Return [x, y] of the center of cell containing provided text 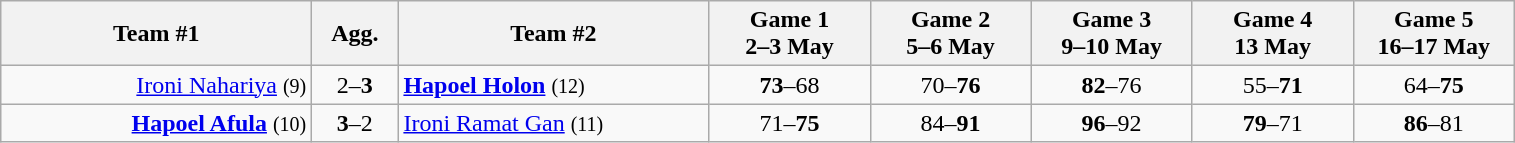
71–75 [790, 123]
73–68 [790, 85]
Game 25–6 May [950, 34]
Agg. [355, 34]
Game 413 May [1272, 34]
55–71 [1272, 85]
Team #1 [156, 34]
84–91 [950, 123]
Game 39–10 May [1112, 34]
96–92 [1112, 123]
86–81 [1434, 123]
Game 516–17 May [1434, 34]
64–75 [1434, 85]
70–76 [950, 85]
82–76 [1112, 85]
Hapoel Holon (12) [554, 85]
Hapoel Afula (10) [156, 123]
Ironi Ramat Gan (11) [554, 123]
Ironi Nahariya (9) [156, 85]
3–2 [355, 123]
79–71 [1272, 123]
2–3 [355, 85]
Team #2 [554, 34]
Game 12–3 May [790, 34]
